Output the [X, Y] coordinate of the center of the cell containing the given text.  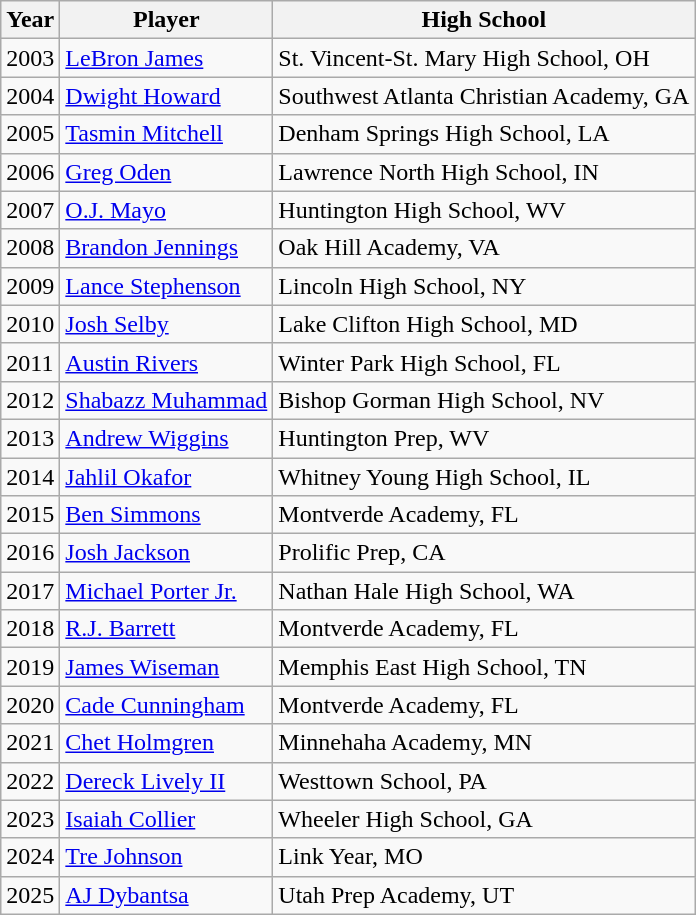
2006 [30, 172]
2021 [30, 743]
AJ Dybantsa [166, 895]
Chet Holmgren [166, 743]
Michael Porter Jr. [166, 591]
Oak Hill Academy, VA [484, 248]
Whitney Young High School, IL [484, 477]
2014 [30, 477]
Tre Johnson [166, 857]
2023 [30, 819]
Jahlil Okafor [166, 477]
2017 [30, 591]
Winter Park High School, FL [484, 362]
Lake Clifton High School, MD [484, 324]
Year [30, 20]
Isaiah Collier [166, 819]
Brandon Jennings [166, 248]
2003 [30, 58]
Memphis East High School, TN [484, 667]
2004 [30, 96]
Andrew Wiggins [166, 438]
R.J. Barrett [166, 629]
2022 [30, 781]
Ben Simmons [166, 515]
2009 [30, 286]
Prolific Prep, CA [484, 553]
2015 [30, 515]
Player [166, 20]
2025 [30, 895]
O.J. Mayo [166, 210]
2012 [30, 400]
LeBron James [166, 58]
Dereck Lively II [166, 781]
High School [484, 20]
Tasmin Mitchell [166, 134]
Cade Cunningham [166, 705]
Josh Jackson [166, 553]
Huntington Prep, WV [484, 438]
Huntington High School, WV [484, 210]
2007 [30, 210]
Westtown School, PA [484, 781]
Austin Rivers [166, 362]
Josh Selby [166, 324]
2024 [30, 857]
Shabazz Muhammad [166, 400]
2016 [30, 553]
2019 [30, 667]
Lance Stephenson [166, 286]
Lincoln High School, NY [484, 286]
2008 [30, 248]
2018 [30, 629]
Southwest Atlanta Christian Academy, GA [484, 96]
Utah Prep Academy, UT [484, 895]
2013 [30, 438]
Dwight Howard [166, 96]
James Wiseman [166, 667]
2020 [30, 705]
Nathan Hale High School, WA [484, 591]
2010 [30, 324]
2005 [30, 134]
Lawrence North High School, IN [484, 172]
Bishop Gorman High School, NV [484, 400]
Minnehaha Academy, MN [484, 743]
Wheeler High School, GA [484, 819]
St. Vincent-St. Mary High School, OH [484, 58]
Denham Springs High School, LA [484, 134]
Greg Oden [166, 172]
Link Year, MO [484, 857]
2011 [30, 362]
